For the text-containing cell, return its midpoint in (X, Y) coordinate format. 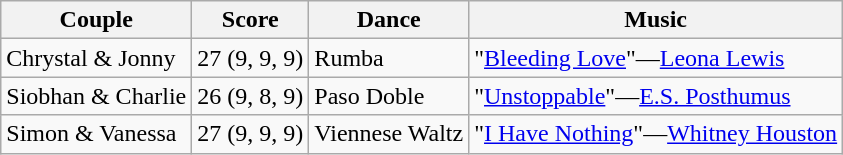
Chrystal & Jonny (96, 58)
26 (9, 8, 9) (250, 96)
Siobhan & Charlie (96, 96)
"Unstoppable"—E.S. Posthumus (656, 96)
"I Have Nothing"—Whitney Houston (656, 134)
"Bleeding Love"—Leona Lewis (656, 58)
Simon & Vanessa (96, 134)
Paso Doble (389, 96)
Couple (96, 20)
Dance (389, 20)
Rumba (389, 58)
Music (656, 20)
Score (250, 20)
Viennese Waltz (389, 134)
